Scan for the cell matching the given text and deliver its (x, y) coordinate at center. 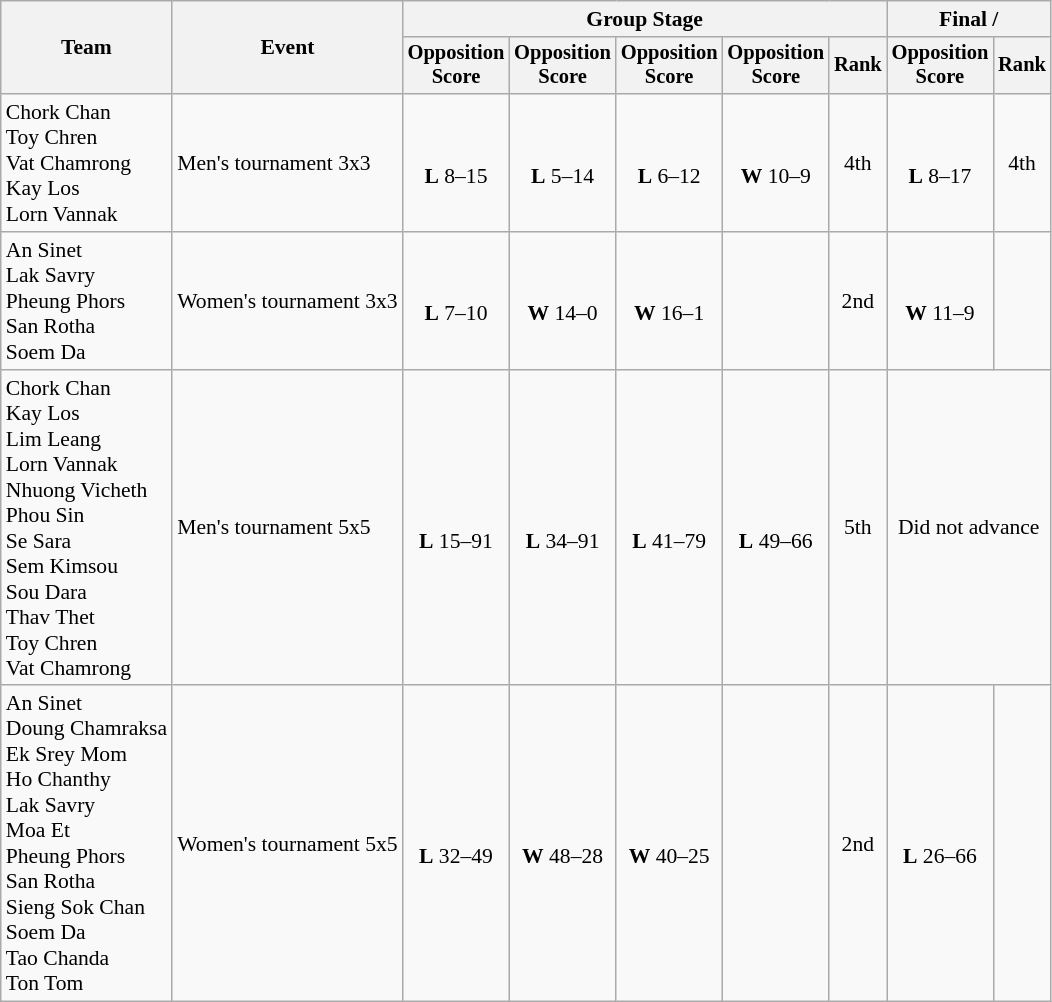
Chork ChanKay LosLim LeangLorn VannakNhuong VichethPhou SinSe SaraSem KimsouSou DaraThav ThetToy ChrenVat Chamrong (86, 528)
L 5–14 (562, 163)
Final / (969, 19)
Group Stage (645, 19)
Men's tournament 5x5 (288, 528)
Team (86, 48)
Did not advance (969, 528)
An SinetLak SavryPheung PhorsSan RothaSoem Da (86, 301)
L 8–17 (940, 163)
L 34–91 (562, 528)
Chork ChanToy ChrenVat ChamrongKay LosLorn Vannak (86, 163)
L 8–15 (456, 163)
L 26–66 (940, 844)
5th (858, 528)
W 10–9 (776, 163)
L 6–12 (670, 163)
W 14–0 (562, 301)
L 49–66 (776, 528)
L 15–91 (456, 528)
L 7–10 (456, 301)
W 40–25 (670, 844)
W 16–1 (670, 301)
L 32–49 (456, 844)
Women's tournament 5x5 (288, 844)
W 11–9 (940, 301)
An SinetDoung ChamraksaEk Srey MomHo ChanthyLak SavryMoa EtPheung PhorsSan RothaSieng Sok ChanSoem DaTao ChandaTon Tom (86, 844)
Event (288, 48)
Men's tournament 3x3 (288, 163)
W 48–28 (562, 844)
Women's tournament 3x3 (288, 301)
L 41–79 (670, 528)
